Determine the [x, y] coordinate at the center of the cell enclosing the given text.  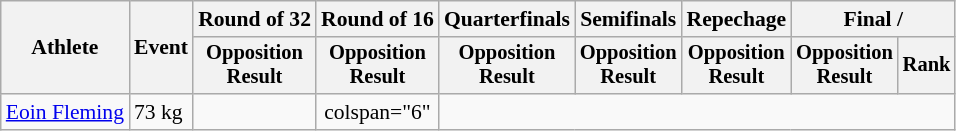
colspan="6" [378, 112]
Round of 32 [254, 19]
Final / [873, 19]
Rank [927, 66]
Repechage [736, 19]
Athlete [65, 48]
Round of 16 [378, 19]
73 kg [161, 112]
Event [161, 48]
Quarterfinals [507, 19]
Semifinals [628, 19]
Eoin Fleming [65, 112]
